Search for the cell housing the specified text and yield its (x, y) center coordinate. 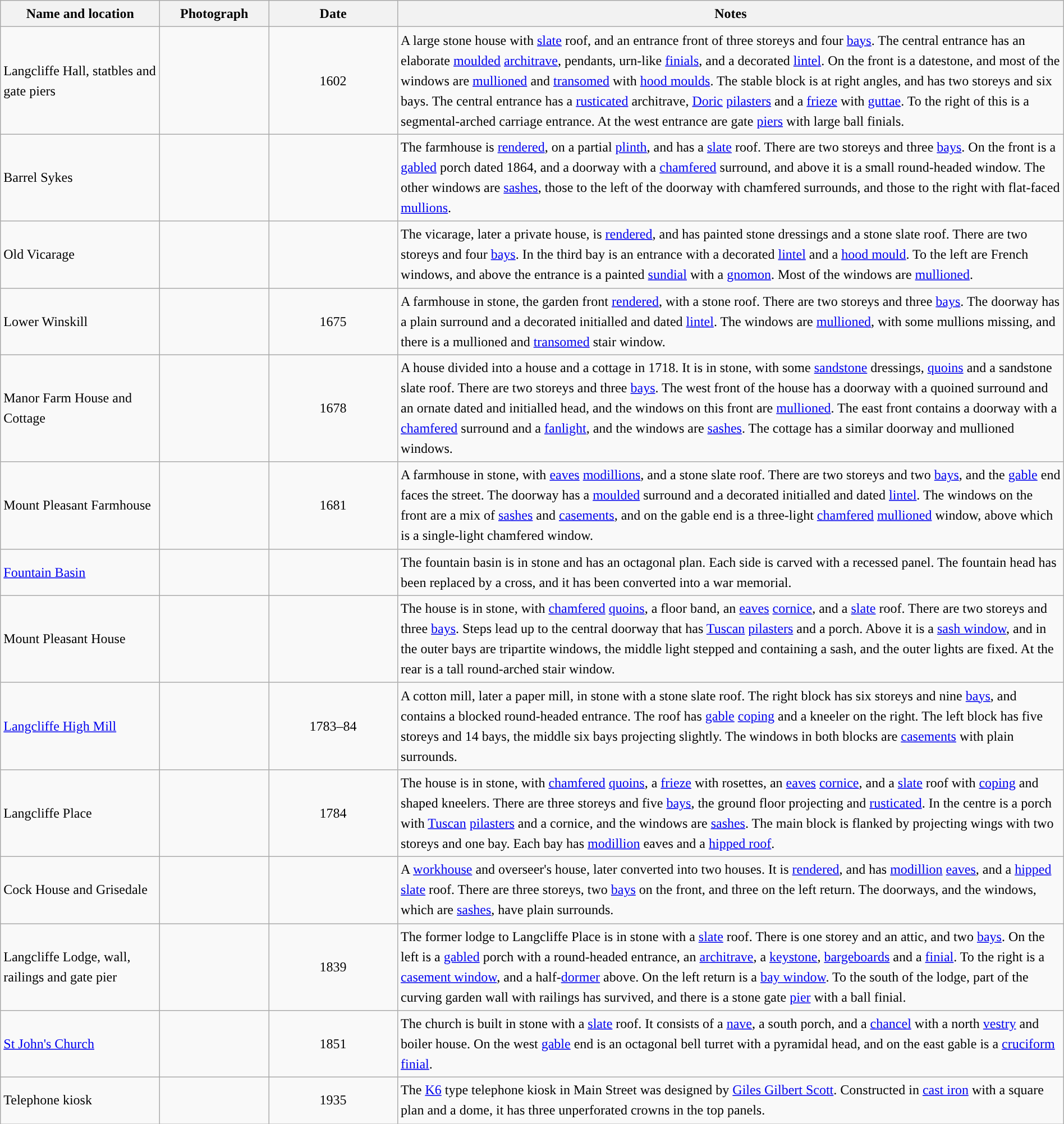
1784 (333, 813)
Mount Pleasant House (80, 639)
1935 (333, 1101)
Langcliffe Lodge, wall, railings and gate pier (80, 967)
1783–84 (333, 726)
Date (333, 13)
1678 (333, 409)
Langcliffe Place (80, 813)
1851 (333, 1044)
Name and location (80, 13)
Langcliffe High Mill (80, 726)
Manor Farm House and Cottage (80, 409)
1681 (333, 505)
Notes (731, 13)
Lower Winskill (80, 321)
1675 (333, 321)
1602 (333, 81)
Mount Pleasant Farmhouse (80, 505)
Cock House and Grisedale (80, 890)
Barrel Sykes (80, 177)
Old Vicarage (80, 255)
St John's Church (80, 1044)
Photograph (214, 13)
Fountain Basin (80, 572)
Langcliffe Hall, statbles and gate piers (80, 81)
1839 (333, 967)
Telephone kiosk (80, 1101)
